Extract the (x, y) coordinate from the center of the cell holding the provided text.  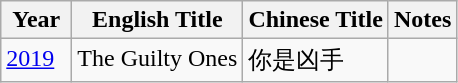
Notes (422, 20)
English Title (158, 20)
Year (36, 20)
2019 (36, 60)
The Guilty Ones (158, 60)
你是凶手 (316, 60)
Chinese Title (316, 20)
